Locate the cell with the specified text and output its [x, y] center coordinate. 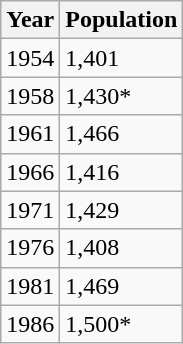
1,469 [122, 286]
1,429 [122, 210]
1961 [30, 134]
1954 [30, 58]
1971 [30, 210]
Year [30, 20]
1,500* [122, 324]
1976 [30, 248]
1,466 [122, 134]
1,408 [122, 248]
1,401 [122, 58]
Population [122, 20]
1966 [30, 172]
1958 [30, 96]
1986 [30, 324]
1981 [30, 286]
1,430* [122, 96]
1,416 [122, 172]
